Identify which cell holds the provided text, then report its (x, y) central coordinate. 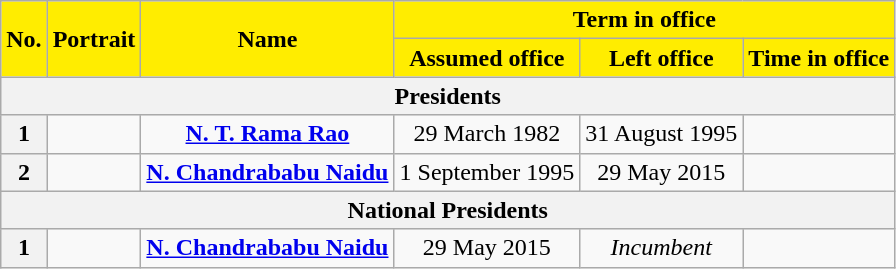
Portrait (94, 39)
Presidents (448, 96)
N. T. Rama Rao (268, 134)
1 September 1995 (487, 172)
31 August 1995 (662, 134)
2 (24, 172)
29 March 1982 (487, 134)
Assumed office (487, 58)
Incumbent (662, 248)
Term in office (644, 20)
Time in office (819, 58)
Left office (662, 58)
National Presidents (448, 210)
Name (268, 39)
No. (24, 39)
